From the cell containing the given text, extract its center point as [x, y] coordinate. 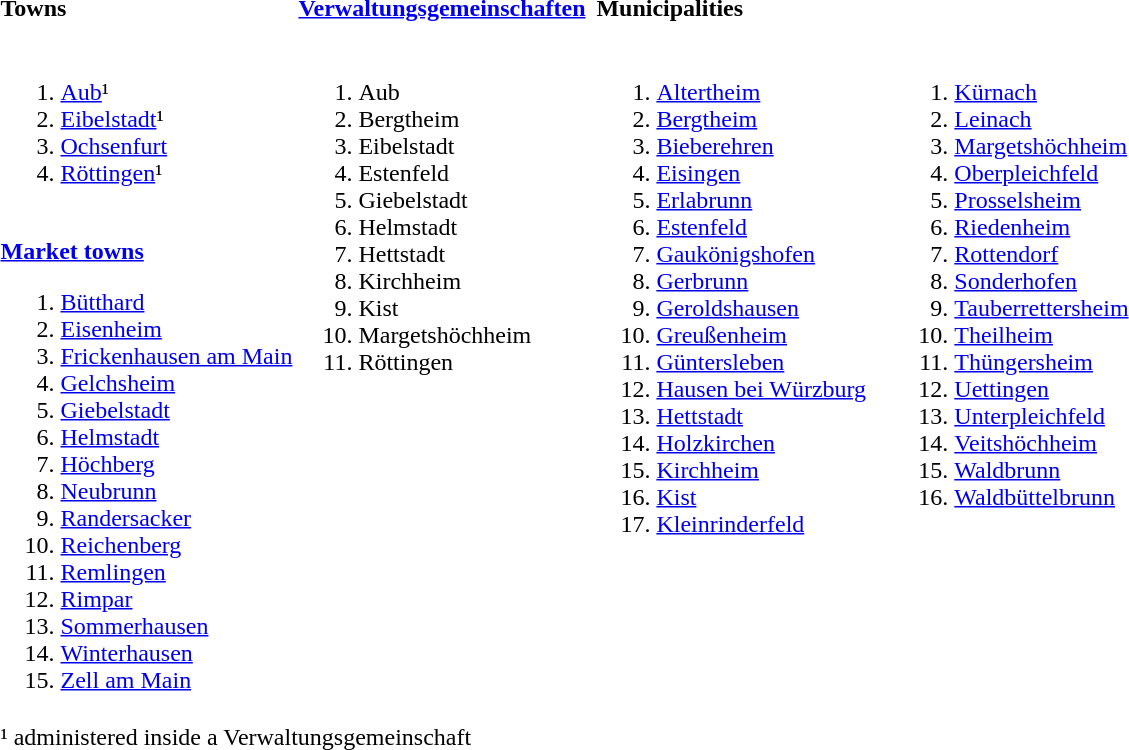
AubBergtheimEibelstadtEstenfeldGiebelstadtHelmstadtHettstadtKirchheimKistMargetshöchheimRöttingen [444, 372]
